Output the (x, y) coordinate of the center of the cell containing the given text.  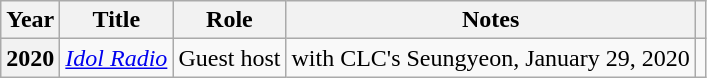
Idol Radio (116, 58)
Notes (490, 20)
Year (30, 20)
Guest host (230, 58)
Role (230, 20)
Title (116, 20)
2020 (30, 58)
with CLC's Seungyeon, January 29, 2020 (490, 58)
